Output the [X, Y] coordinate of the center of the cell containing the given text.  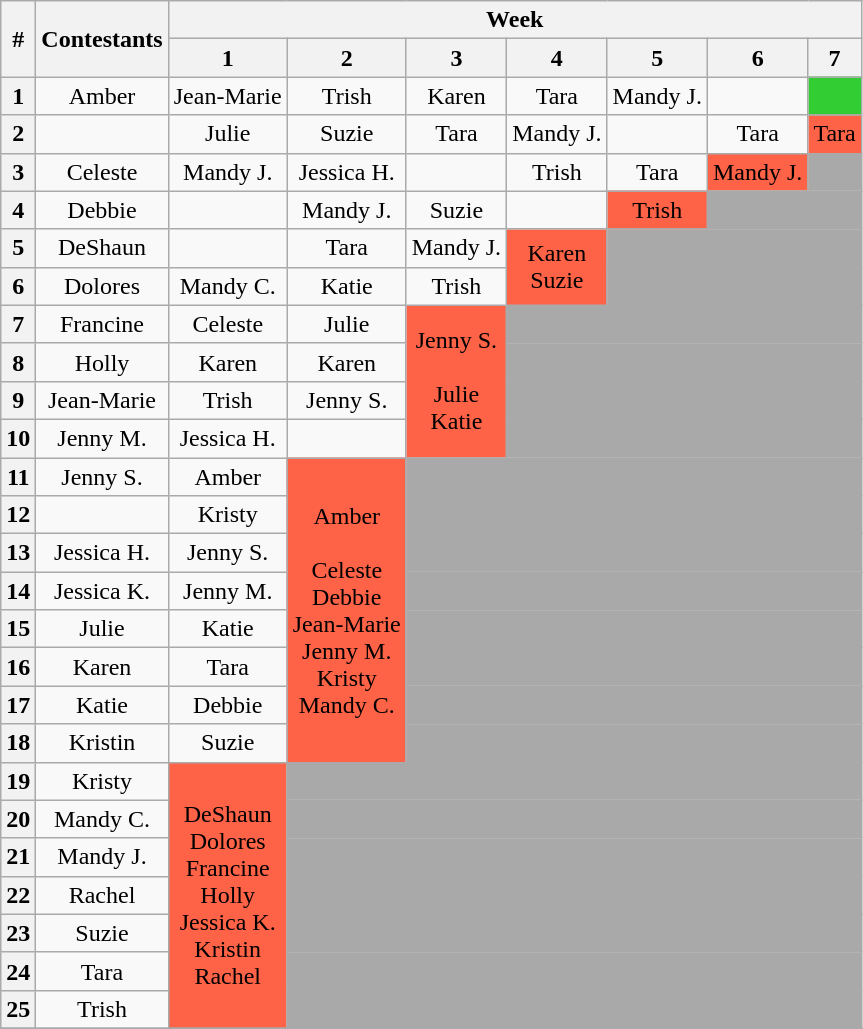
9 [18, 400]
16 [18, 667]
Jessica K. [102, 591]
Contestants [102, 39]
10 [18, 438]
25 [18, 1009]
DeShaunDoloresFrancineHollyJessica K.KristinRachel [228, 895]
Dolores [102, 286]
Kristin [102, 743]
KarenSuzie [557, 267]
Jenny S.JulieKatie [456, 381]
AmberCelesteDebbieJean-MarieJenny M.KristyMandy C. [346, 610]
11 [18, 477]
14 [18, 591]
17 [18, 705]
15 [18, 629]
13 [18, 553]
# [18, 39]
19 [18, 781]
8 [18, 362]
20 [18, 819]
Holly [102, 362]
12 [18, 515]
22 [18, 895]
Week [514, 20]
23 [18, 933]
21 [18, 857]
DeShaun [102, 248]
18 [18, 743]
Rachel [102, 895]
Francine [102, 324]
24 [18, 971]
